From the cell containing the given text, extract its center point as (X, Y) coordinate. 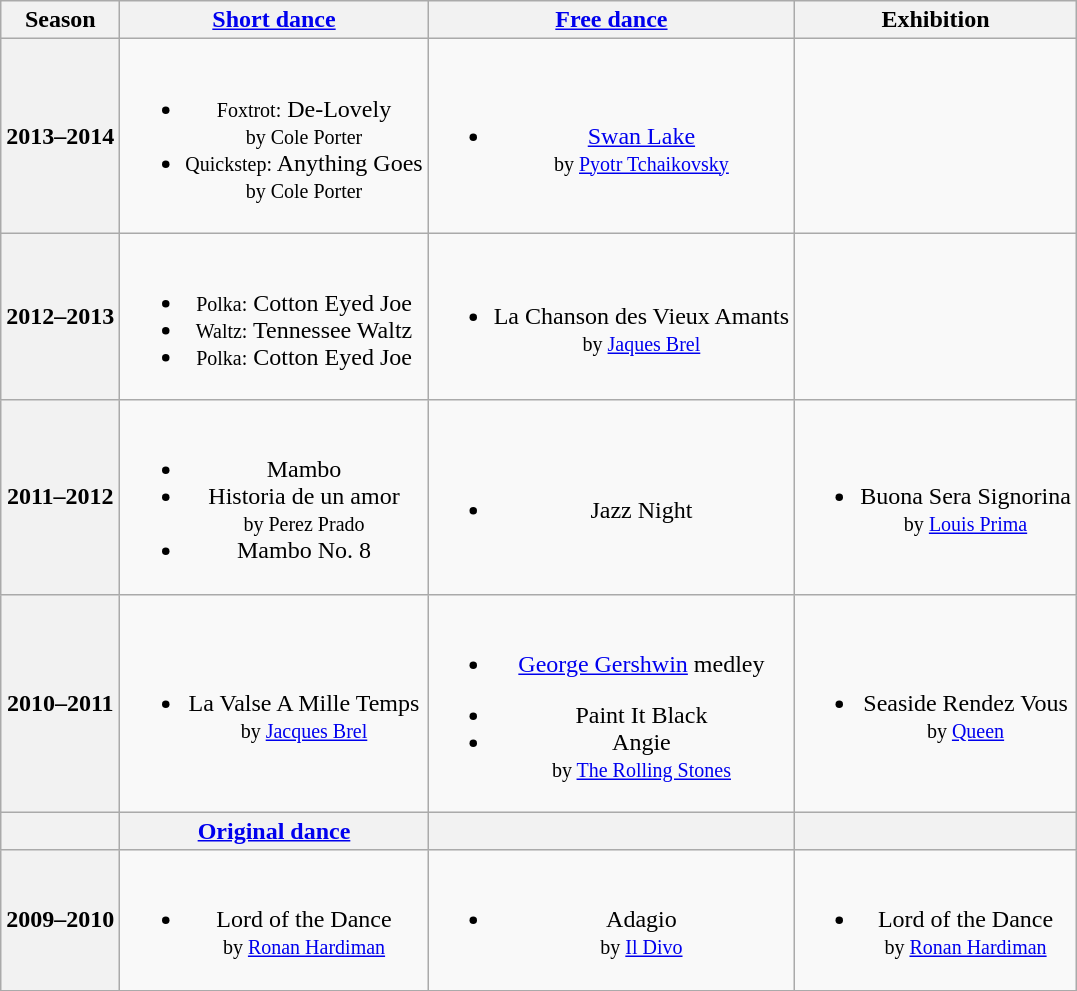
Free dance (611, 20)
Swan Lake by Pyotr Tchaikovsky (611, 136)
2011–2012 (60, 497)
Exhibition (936, 20)
MamboHistoria de un amor by Perez Prado Mambo No. 8 (274, 497)
Polka: Cotton Eyed JoeWaltz: Tennessee WaltzPolka: Cotton Eyed Joe (274, 316)
Seaside Rendez Vous by Queen (936, 703)
Adagio by Il Divo (611, 920)
2010–2011 (60, 703)
La Valse A Mille Temps by Jacques Brel (274, 703)
2012–2013 (60, 316)
Buona Sera Signorina by Louis Prima (936, 497)
Foxtrot: De-Lovely by Cole Porter Quickstep: Anything Goes by Cole Porter (274, 136)
Original dance (274, 831)
La Chanson des Vieux Amants by Jaques Brel (611, 316)
George Gershwin medleyPaint It BlackAngie by The Rolling Stones (611, 703)
Short dance (274, 20)
2013–2014 (60, 136)
Jazz Night (611, 497)
2009–2010 (60, 920)
Season (60, 20)
